Search for the cell housing the specified text and yield its (X, Y) center coordinate. 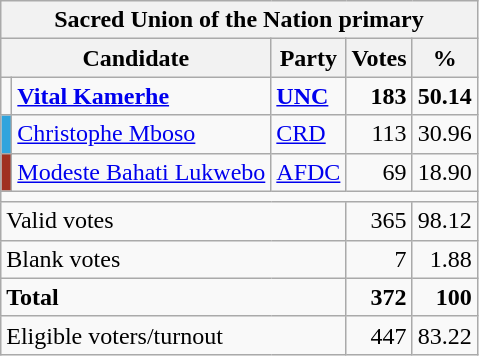
Vital Kamerhe (142, 96)
183 (379, 96)
69 (379, 172)
83.22 (444, 335)
Party (308, 58)
Valid votes (174, 221)
Sacred Union of the Nation primary (239, 20)
372 (379, 297)
447 (379, 335)
1.88 (444, 259)
30.96 (444, 134)
98.12 (444, 221)
50.14 (444, 96)
100 (444, 297)
UNC (308, 96)
365 (379, 221)
Total (174, 297)
Modeste Bahati Lukwebo (142, 172)
113 (379, 134)
Christophe Mboso (142, 134)
% (444, 58)
Eligible voters/turnout (174, 335)
7 (379, 259)
Candidate (136, 58)
CRD (308, 134)
18.90 (444, 172)
Blank votes (174, 259)
AFDC (308, 172)
Votes (379, 58)
